For the text-containing cell, return its midpoint in [x, y] coordinate format. 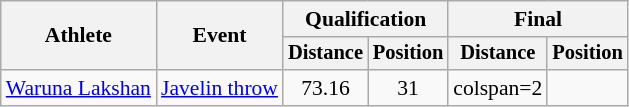
73.16 [326, 88]
31 [408, 88]
colspan=2 [498, 88]
Event [220, 36]
Javelin throw [220, 88]
Athlete [78, 36]
Qualification [366, 19]
Waruna Lakshan [78, 88]
Final [538, 19]
